Find where the given text appears and provide that cell's center as (X, Y) coordinate. 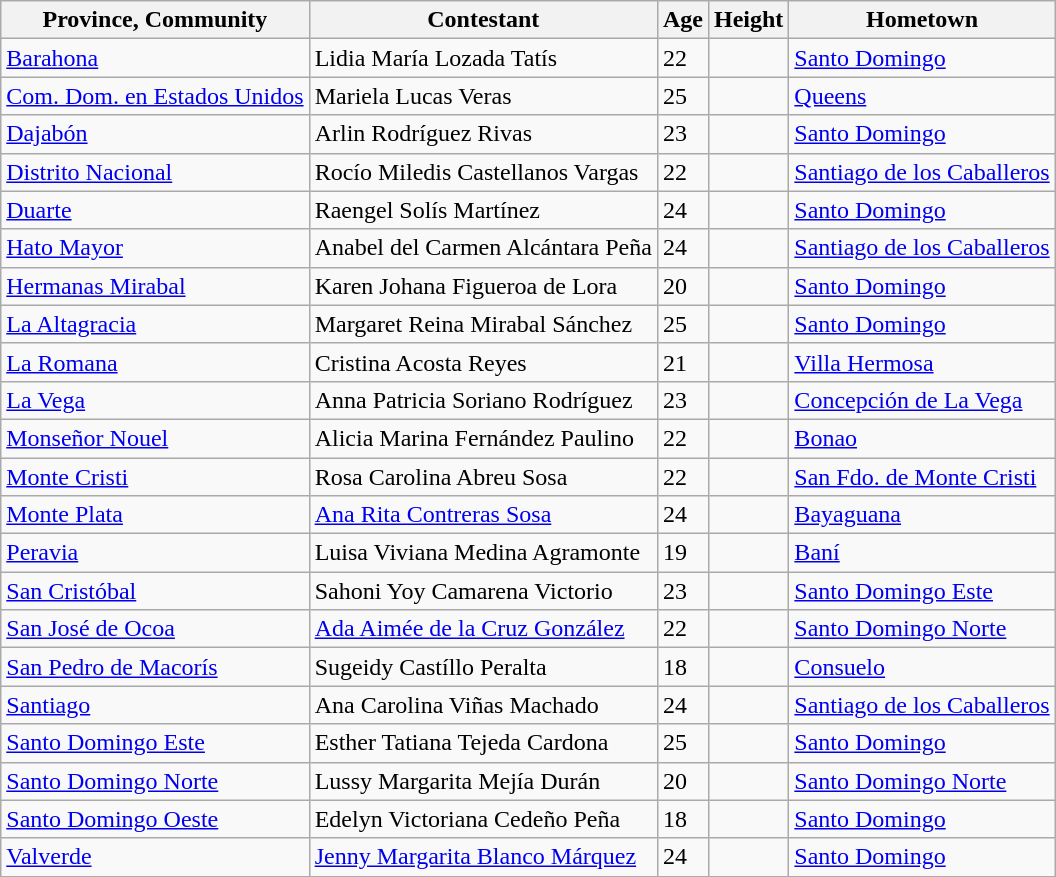
Hato Mayor (155, 248)
Cristina Acosta Reyes (483, 362)
San Cristóbal (155, 591)
Sugeidy Castíllo Peralta (483, 667)
Height (748, 20)
Margaret Reina Mirabal Sánchez (483, 324)
Mariela Lucas Veras (483, 96)
Hermanas Mirabal (155, 286)
Anabel del Carmen Alcántara Peña (483, 248)
Consuelo (922, 667)
Jenny Margarita Blanco Márquez (483, 857)
21 (682, 362)
Ana Rita Contreras Sosa (483, 515)
Esther Tatiana Tejeda Cardona (483, 743)
Ana Carolina Viñas Machado (483, 705)
Sahoni Yoy Camarena Victorio (483, 591)
Raengel Solís Martínez (483, 210)
Karen Johana Figueroa de Lora (483, 286)
San José de Ocoa (155, 629)
Bayaguana (922, 515)
Lidia María Lozada Tatís (483, 58)
Santo Domingo Oeste (155, 819)
San Fdo. de Monte Cristi (922, 477)
Villa Hermosa (922, 362)
Contestant (483, 20)
Rocío Miledis Castellanos Vargas (483, 172)
Arlin Rodríguez Rivas (483, 134)
Anna Patricia Soriano Rodríguez (483, 400)
Duarte (155, 210)
Peravia (155, 553)
Province, Community (155, 20)
Luisa Viviana Medina Agramonte (483, 553)
Age (682, 20)
Rosa Carolina Abreu Sosa (483, 477)
Lussy Margarita Mejía Durán (483, 781)
Queens (922, 96)
Edelyn Victoriana Cedeño Peña (483, 819)
Monseñor Nouel (155, 438)
19 (682, 553)
Com. Dom. en Estados Unidos (155, 96)
La Altagracia (155, 324)
San Pedro de Macorís (155, 667)
La Vega (155, 400)
Baní (922, 553)
Hometown (922, 20)
Bonao (922, 438)
Alicia Marina Fernández Paulino (483, 438)
Barahona (155, 58)
Distrito Nacional (155, 172)
Santiago (155, 705)
Concepción de La Vega (922, 400)
Monte Cristi (155, 477)
Monte Plata (155, 515)
Dajabón (155, 134)
La Romana (155, 362)
Ada Aimée de la Cruz González (483, 629)
Valverde (155, 857)
